For the text-containing cell, return its midpoint in (x, y) coordinate format. 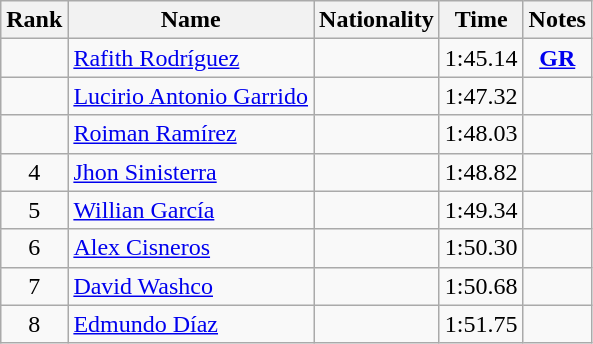
Rank (34, 20)
1:48.82 (481, 172)
1:48.03 (481, 134)
Nationality (377, 20)
Alex Cisneros (191, 248)
1:47.32 (481, 96)
7 (34, 286)
Roiman Ramírez (191, 134)
6 (34, 248)
Edmundo Díaz (191, 324)
8 (34, 324)
David Washco (191, 286)
Jhon Sinisterra (191, 172)
1:50.68 (481, 286)
4 (34, 172)
1:51.75 (481, 324)
5 (34, 210)
Willian García (191, 210)
Notes (557, 20)
1:49.34 (481, 210)
1:50.30 (481, 248)
1:45.14 (481, 58)
Time (481, 20)
Name (191, 20)
Rafith Rodríguez (191, 58)
Lucirio Antonio Garrido (191, 96)
GR (557, 58)
